Return the (X, Y) coordinate for the center point of the cell that contains the specified text.  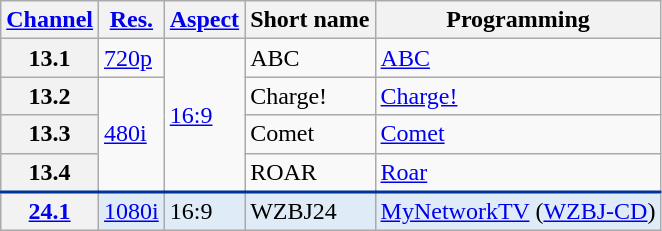
13.4 (50, 172)
Res. (132, 20)
1080i (132, 212)
ROAR (310, 172)
Channel (50, 20)
24.1 (50, 212)
WZBJ24 (310, 212)
Programming (518, 20)
Aspect (204, 20)
Short name (310, 20)
13.1 (50, 58)
720p (132, 58)
Roar (518, 172)
13.3 (50, 134)
480i (132, 134)
MyNetworkTV (WZBJ-CD) (518, 212)
13.2 (50, 96)
